Extract the (X, Y) coordinate from the center of the cell holding the provided text.  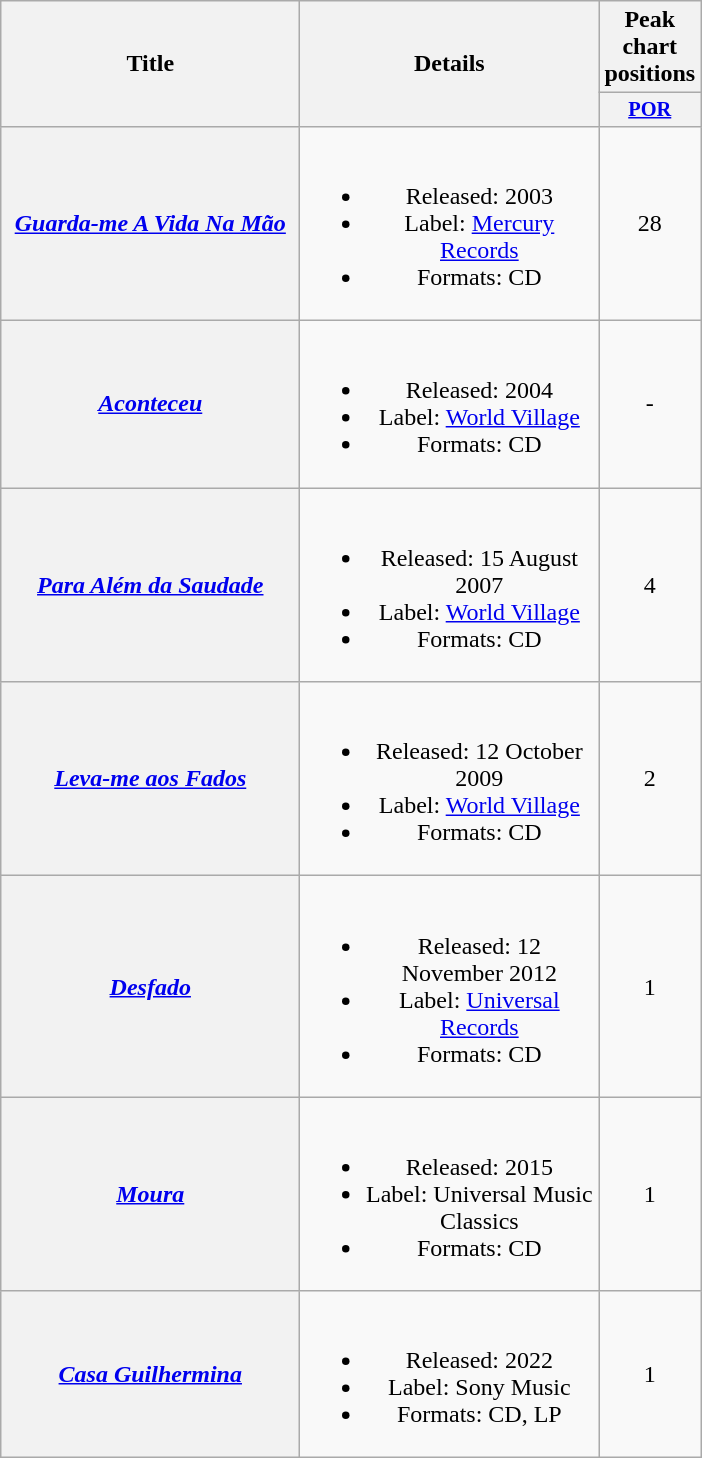
Released: 12 October 2009Label: World VillageFormats: CD (450, 779)
4 (650, 585)
Title (150, 64)
Casa Guilhermina (150, 1374)
Leva-me aos Fados (150, 779)
Para Além da Saudade (150, 585)
- (650, 404)
Peak chart positions (650, 47)
Desfado (150, 986)
Moura (150, 1194)
Details (450, 64)
POR (650, 110)
Released: 15 August 2007Label: World VillageFormats: CD (450, 585)
Released: 2004Label: World VillageFormats: CD (450, 404)
Released: 2022Label: Sony MusicFormats: CD, LP (450, 1374)
Released: 2015Label: Universal Music ClassicsFormats: CD (450, 1194)
Guarda-me A Vida Na Mão (150, 223)
Aconteceu (150, 404)
2 (650, 779)
Released: 2003Label: Mercury RecordsFormats: CD (450, 223)
Released: 12 November 2012Label: Universal RecordsFormats: CD (450, 986)
28 (650, 223)
